Detect which cell encompasses the target text, then output its [X, Y] center coordinate. 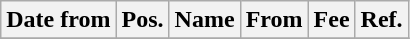
Fee [332, 20]
From [274, 20]
Ref. [382, 20]
Name [204, 20]
Pos. [142, 20]
Date from [58, 20]
